Detect which cell encompasses the target text, then output its [X, Y] center coordinate. 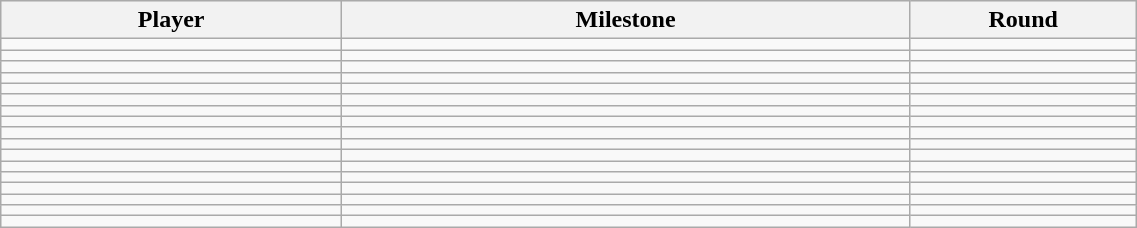
Round [1024, 20]
Player [172, 20]
Milestone [626, 20]
